Detect which cell encompasses the target text, then output its (X, Y) center coordinate. 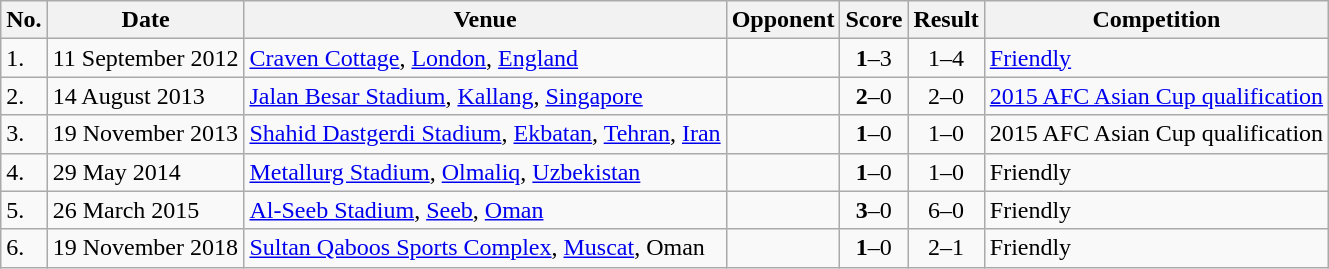
2–1 (946, 248)
Result (946, 20)
Craven Cottage, London, England (485, 58)
5. (24, 210)
19 November 2013 (146, 134)
Sultan Qaboos Sports Complex, Muscat, Oman (485, 248)
Competition (1156, 20)
Al-Seeb Stadium, Seeb, Oman (485, 210)
No. (24, 20)
29 May 2014 (146, 172)
Date (146, 20)
Opponent (783, 20)
19 November 2018 (146, 248)
1–3 (874, 58)
4. (24, 172)
6. (24, 248)
Jalan Besar Stadium, Kallang, Singapore (485, 96)
11 September 2012 (146, 58)
26 March 2015 (146, 210)
1–4 (946, 58)
14 August 2013 (146, 96)
3. (24, 134)
Metallurg Stadium, Olmaliq, Uzbekistan (485, 172)
Score (874, 20)
6–0 (946, 210)
1. (24, 58)
2. (24, 96)
Venue (485, 20)
Shahid Dastgerdi Stadium, Ekbatan, Tehran, Iran (485, 134)
3–0 (874, 210)
